Return (x, y) of the center of cell containing provided text 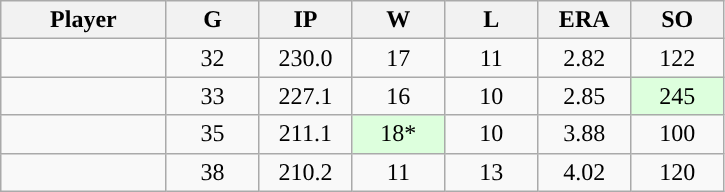
Player (84, 20)
100 (678, 134)
W (398, 20)
122 (678, 58)
245 (678, 96)
227.1 (306, 96)
38 (212, 172)
35 (212, 134)
32 (212, 58)
2.85 (584, 96)
13 (492, 172)
G (212, 20)
L (492, 20)
18* (398, 134)
2.82 (584, 58)
211.1 (306, 134)
16 (398, 96)
230.0 (306, 58)
4.02 (584, 172)
33 (212, 96)
3.88 (584, 134)
210.2 (306, 172)
SO (678, 20)
IP (306, 20)
120 (678, 172)
ERA (584, 20)
17 (398, 58)
